Identify which cell holds the provided text, then report its [x, y] central coordinate. 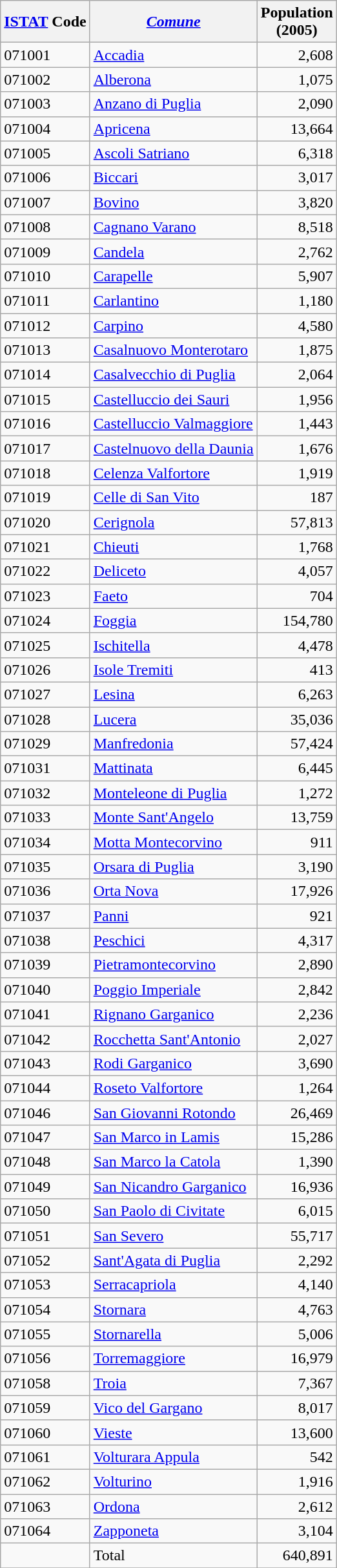
San Nicandro Garganico [173, 1187]
26,469 [297, 1112]
704 [297, 596]
4,057 [297, 571]
17,926 [297, 891]
071003 [45, 104]
3,104 [297, 1531]
071008 [45, 227]
Candela [173, 251]
071049 [45, 1187]
071041 [45, 1014]
Cerignola [173, 522]
3,017 [297, 178]
Biccari [173, 178]
Chieuti [173, 547]
4,763 [297, 1309]
071046 [45, 1112]
071062 [45, 1481]
071029 [45, 744]
Monteleone di Puglia [173, 793]
2,090 [297, 104]
071044 [45, 1088]
071019 [45, 498]
071021 [45, 547]
2,842 [297, 990]
San Giovanni Rotondo [173, 1112]
071034 [45, 842]
Mattinata [173, 768]
Apricena [173, 129]
4,140 [297, 1285]
Poggio Imperiale [173, 990]
Anzano di Puglia [173, 104]
071017 [45, 449]
071025 [45, 645]
3,690 [297, 1063]
16,936 [297, 1187]
071035 [45, 867]
071032 [45, 793]
Cagnano Varano [173, 227]
Stornara [173, 1309]
8,518 [297, 227]
4,580 [297, 325]
071050 [45, 1211]
Serracapriola [173, 1285]
1,875 [297, 350]
2,612 [297, 1507]
413 [297, 670]
071015 [45, 399]
542 [297, 1457]
071011 [45, 301]
1,676 [297, 449]
071010 [45, 276]
640,891 [297, 1556]
Alberona [173, 79]
Rodi Garganico [173, 1063]
Peschici [173, 940]
57,424 [297, 744]
5,006 [297, 1334]
071018 [45, 473]
Castelluccio dei Sauri [173, 399]
071007 [45, 202]
6,015 [297, 1211]
Motta Montecorvino [173, 842]
071047 [45, 1138]
ISTAT Code [45, 22]
071051 [45, 1236]
071042 [45, 1039]
3,190 [297, 867]
13,664 [297, 129]
071023 [45, 596]
Ischitella [173, 645]
071061 [45, 1457]
071055 [45, 1334]
San Marco in Lamis [173, 1138]
921 [297, 916]
2,890 [297, 965]
1,272 [297, 793]
071013 [45, 350]
071059 [45, 1408]
071043 [45, 1063]
071001 [45, 55]
Isole Tremiti [173, 670]
071063 [45, 1507]
071005 [45, 153]
071033 [45, 818]
3,820 [297, 202]
Rocchetta Sant'Antonio [173, 1039]
Casalvecchio di Puglia [173, 375]
071020 [45, 522]
Vico del Gargano [173, 1408]
Panni [173, 916]
Lesina [173, 694]
1,919 [297, 473]
071048 [45, 1162]
071064 [45, 1531]
Sant'Agata di Puglia [173, 1260]
1,443 [297, 424]
Carlantino [173, 301]
Pietramontecorvino [173, 965]
Deliceto [173, 571]
Accadia [173, 55]
071004 [45, 129]
6,318 [297, 153]
1,768 [297, 547]
Monte Sant'Angelo [173, 818]
Manfredonia [173, 744]
2,027 [297, 1039]
Carpino [173, 325]
1,264 [297, 1088]
Castelluccio Valmaggiore [173, 424]
071012 [45, 325]
071022 [45, 571]
071031 [45, 768]
6,263 [297, 694]
Orsara di Puglia [173, 867]
071014 [45, 375]
071002 [45, 79]
Ordona [173, 1507]
071006 [45, 178]
071053 [45, 1285]
071060 [45, 1432]
071039 [45, 965]
4,478 [297, 645]
2,064 [297, 375]
San Severo [173, 1236]
1,180 [297, 301]
Population (2005) [297, 22]
Carapelle [173, 276]
Comune [173, 22]
071040 [45, 990]
071058 [45, 1383]
071052 [45, 1260]
8,017 [297, 1408]
Faeto [173, 596]
071027 [45, 694]
2,762 [297, 251]
6,445 [297, 768]
55,717 [297, 1236]
1,956 [297, 399]
071016 [45, 424]
Bovino [173, 202]
187 [297, 498]
4,317 [297, 940]
Roseto Valfortore [173, 1088]
Zapponeta [173, 1531]
7,367 [297, 1383]
911 [297, 842]
071009 [45, 251]
071038 [45, 940]
13,600 [297, 1432]
071056 [45, 1359]
071054 [45, 1309]
071036 [45, 891]
San Marco la Catola [173, 1162]
Troia [173, 1383]
1,916 [297, 1481]
Total [173, 1556]
57,813 [297, 522]
1,075 [297, 79]
2,292 [297, 1260]
15,286 [297, 1138]
Casalnuovo Monterotaro [173, 350]
Rignano Garganico [173, 1014]
Stornarella [173, 1334]
San Paolo di Civitate [173, 1211]
071037 [45, 916]
Torremaggiore [173, 1359]
Celenza Valfortore [173, 473]
Lucera [173, 719]
Foggia [173, 620]
154,780 [297, 620]
2,236 [297, 1014]
Vieste [173, 1432]
Volturara Appula [173, 1457]
Castelnuovo della Daunia [173, 449]
Orta Nova [173, 891]
Celle di San Vito [173, 498]
16,979 [297, 1359]
Ascoli Satriano [173, 153]
071028 [45, 719]
Volturino [173, 1481]
071024 [45, 620]
071026 [45, 670]
2,608 [297, 55]
1,390 [297, 1162]
5,907 [297, 276]
35,036 [297, 719]
13,759 [297, 818]
